Locate the cell with the specified text and output its [x, y] center coordinate. 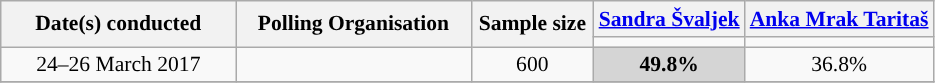
24–26 March 2017 [118, 65]
36.8% [840, 65]
Date(s) conducted [118, 24]
Sandra Švaljek [670, 19]
Anka Mrak Taritaš [840, 19]
49.8% [670, 65]
600 [532, 65]
Sample size [532, 24]
Polling Organisation [354, 24]
